Detect which cell encompasses the target text, then output its [X, Y] center coordinate. 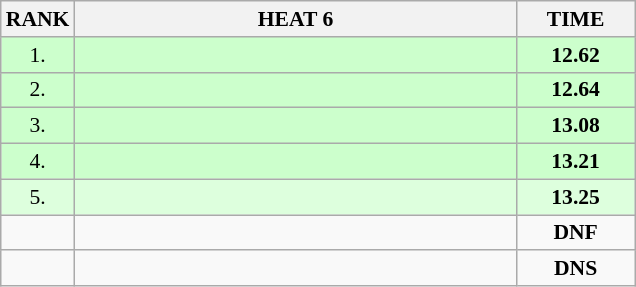
HEAT 6 [295, 19]
RANK [38, 19]
12.62 [576, 55]
12.64 [576, 90]
DNS [576, 269]
13.08 [576, 126]
2. [38, 90]
3. [38, 126]
1. [38, 55]
13.21 [576, 162]
TIME [576, 19]
5. [38, 197]
4. [38, 162]
13.25 [576, 197]
DNF [576, 233]
